Return [x, y] of the center of cell containing provided text 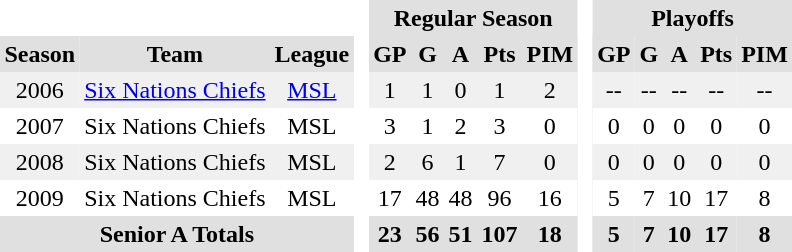
2007 [40, 126]
107 [500, 234]
23 [390, 234]
Senior A Totals [177, 234]
League [312, 54]
2009 [40, 198]
2006 [40, 90]
51 [460, 234]
2008 [40, 162]
18 [550, 234]
Team [175, 54]
96 [500, 198]
Regular Season [474, 18]
PIM [550, 54]
6 [428, 162]
Season [40, 54]
16 [550, 198]
56 [428, 234]
